Find where the given text appears and provide that cell's center as [X, Y] coordinate. 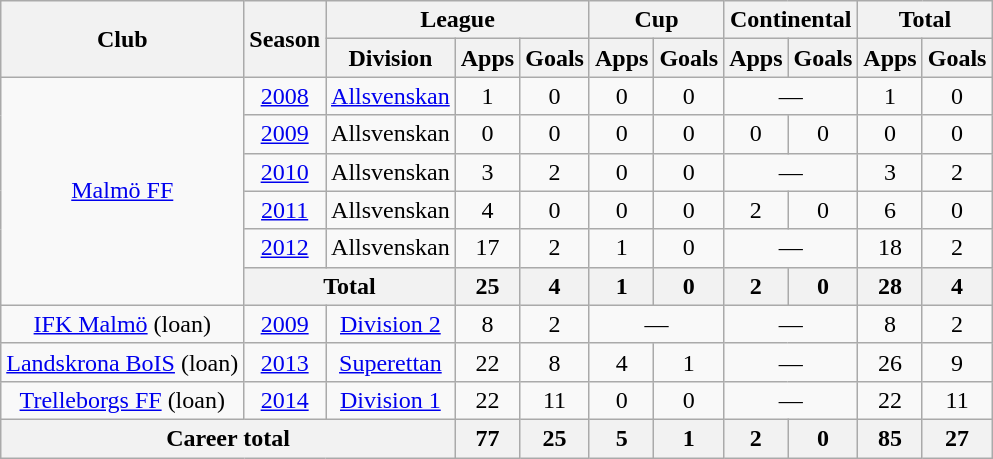
Division [391, 58]
Malmö FF [122, 191]
77 [487, 438]
IFK Malmö (loan) [122, 324]
2012 [285, 248]
Trelleborgs FF (loan) [122, 400]
2011 [285, 210]
9 [957, 362]
2010 [285, 172]
Club [122, 39]
Superettan [391, 362]
26 [890, 362]
6 [890, 210]
Season [285, 39]
85 [890, 438]
Division 2 [391, 324]
18 [890, 248]
Cup [656, 20]
27 [957, 438]
League [458, 20]
Division 1 [391, 400]
2013 [285, 362]
Continental [791, 20]
17 [487, 248]
2008 [285, 96]
Landskrona BoIS (loan) [122, 362]
2014 [285, 400]
Career total [228, 438]
5 [621, 438]
28 [890, 286]
